Search for the cell housing the specified text and yield its [x, y] center coordinate. 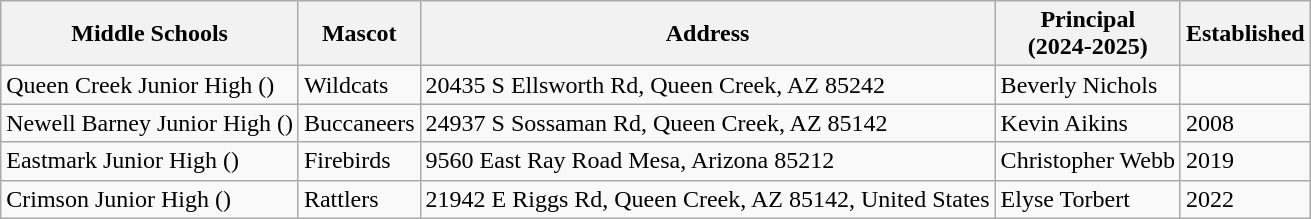
24937 S Sossaman Rd, Queen Creek, AZ 85142 [708, 123]
Middle Schools [150, 34]
2022 [1245, 199]
9560 East Ray Road Mesa, Arizona 85212 [708, 161]
20435 S Ellsworth Rd, Queen Creek, AZ 85242 [708, 85]
Buccaneers [359, 123]
Elyse Torbert [1088, 199]
Christopher Webb [1088, 161]
Newell Barney Junior High () [150, 123]
Established [1245, 34]
Crimson Junior High () [150, 199]
21942 E Riggs Rd, Queen Creek, AZ 85142, United States [708, 199]
2019 [1245, 161]
Eastmark Junior High () [150, 161]
Queen Creek Junior High () [150, 85]
Wildcats [359, 85]
Beverly Nichols [1088, 85]
Address [708, 34]
Mascot [359, 34]
Firebirds [359, 161]
Principal (2024-2025) [1088, 34]
Kevin Aikins [1088, 123]
2008 [1245, 123]
Rattlers [359, 199]
